Provide the (X, Y) coordinate of the cell's center where the given text is located.  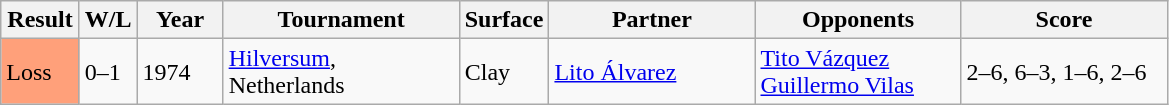
Surface (504, 20)
Result (40, 20)
Lito Álvarez (652, 72)
Partner (652, 20)
Opponents (858, 20)
Loss (40, 72)
W/L (108, 20)
2–6, 6–3, 1–6, 2–6 (1064, 72)
Score (1064, 20)
Hilversum, Netherlands (341, 72)
1974 (180, 72)
Tournament (341, 20)
Tito Vázquez Guillermo Vilas (858, 72)
Year (180, 20)
Clay (504, 72)
0–1 (108, 72)
